Locate the cell with the specified text and output its [x, y] center coordinate. 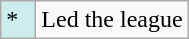
* [18, 20]
Led the league [112, 20]
